Return (X, Y) of the center of cell containing provided text 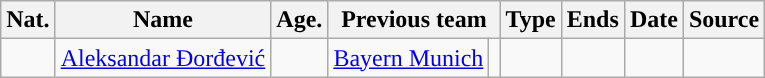
Nat. (28, 20)
Ends (592, 20)
Age. (300, 20)
Aleksandar Đorđević (163, 58)
Bayern Munich (408, 58)
Previous team (414, 20)
Date (654, 20)
Source (724, 20)
Type (530, 20)
Name (163, 20)
